From the cell containing the given text, extract its center point as [x, y] coordinate. 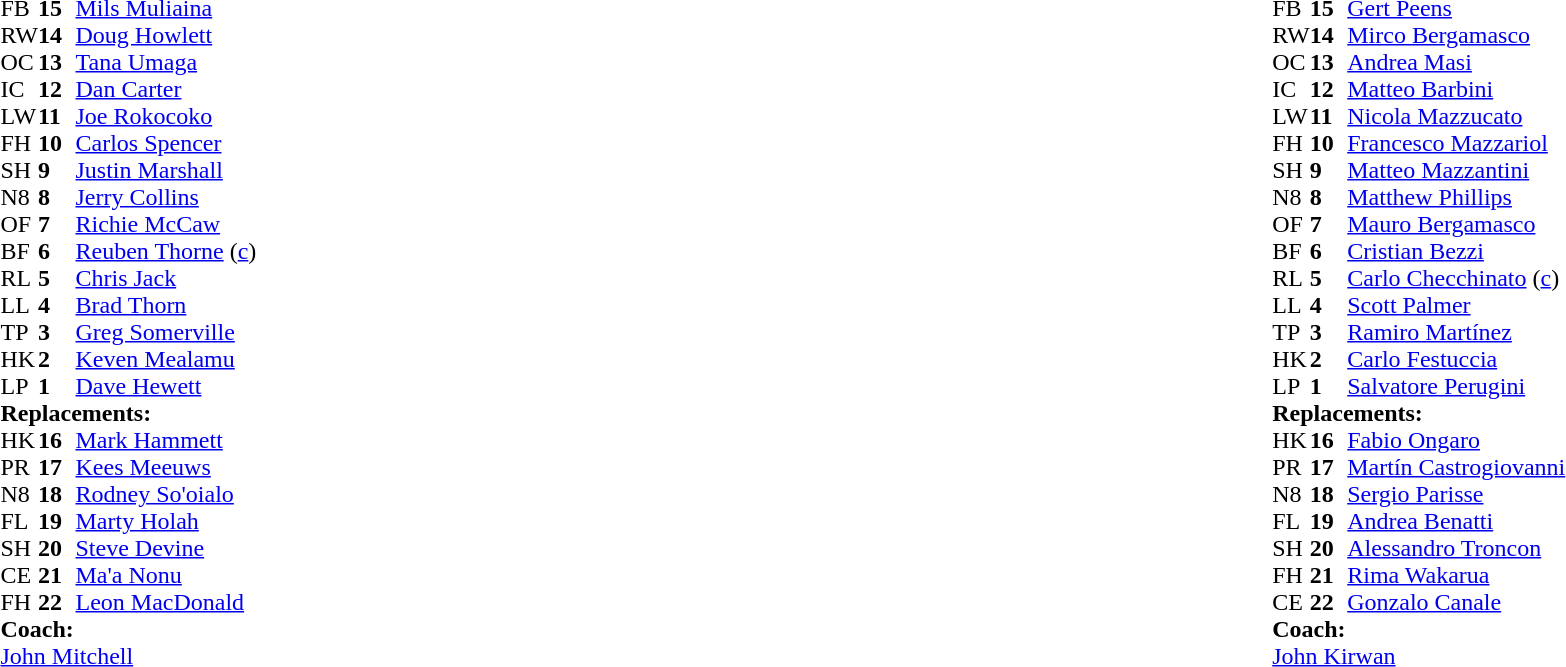
Joe Rokocoko [166, 116]
Marty Holah [166, 522]
Greg Somerville [166, 332]
Scott Palmer [1456, 306]
Steve Devine [166, 548]
Dave Hewett [166, 386]
Leon MacDonald [166, 602]
Fabio Ongaro [1456, 440]
Mark Hammett [166, 440]
Matthew Phillips [1456, 198]
Nicola Mazzucato [1456, 116]
Mauro Bergamasco [1456, 224]
Rodney So'oialo [166, 494]
Kees Meeuws [166, 468]
Jerry Collins [166, 198]
Matteo Mazzantini [1456, 170]
Reuben Thorne (c) [166, 252]
Andrea Benatti [1456, 522]
Tana Umaga [166, 62]
Brad Thorn [166, 306]
Sergio Parisse [1456, 494]
Chris Jack [166, 278]
Salvatore Perugini [1456, 386]
Dan Carter [166, 90]
Carlo Checchinato (c) [1456, 278]
Cristian Bezzi [1456, 252]
Mirco Bergamasco [1456, 36]
Francesco Mazzariol [1456, 144]
Ma'a Nonu [166, 576]
Gonzalo Canale [1456, 602]
Matteo Barbini [1456, 90]
Carlos Spencer [166, 144]
Carlo Festuccia [1456, 360]
Andrea Masi [1456, 62]
Rima Wakarua [1456, 576]
Keven Mealamu [166, 360]
Justin Marshall [166, 170]
Martín Castrogiovanni [1456, 468]
Richie McCaw [166, 224]
Alessandro Troncon [1456, 548]
Doug Howlett [166, 36]
Ramiro Martínez [1456, 332]
